Pinpoint the cell where the given text exists, returning its [X, Y] midpoint coordinate. 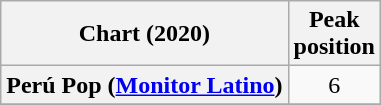
Chart (2020) [144, 34]
Peak position [334, 34]
6 [334, 85]
Perú Pop (Monitor Latino) [144, 85]
